Extract the [X, Y] coordinate from the center of the cell holding the provided text.  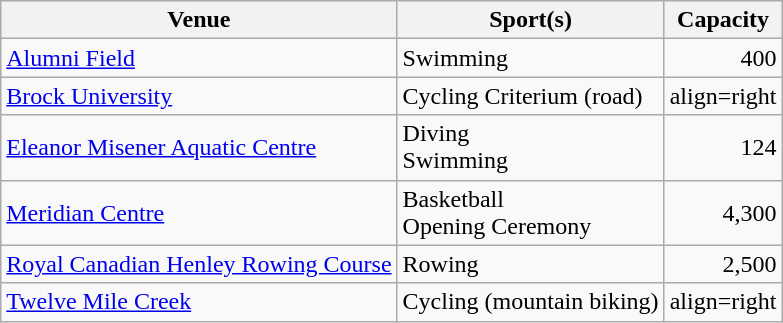
BasketballOpening Ceremony [530, 212]
400 [723, 58]
Cycling Criterium (road) [530, 96]
Cycling (mountain biking) [530, 302]
Sport(s) [530, 20]
Venue [199, 20]
4,300 [723, 212]
Meridian Centre [199, 212]
Twelve Mile Creek [199, 302]
Capacity [723, 20]
Rowing [530, 264]
Swimming [530, 58]
Alumni Field [199, 58]
Brock University [199, 96]
Royal Canadian Henley Rowing Course [199, 264]
124 [723, 148]
2,500 [723, 264]
DivingSwimming [530, 148]
Eleanor Misener Aquatic Centre [199, 148]
